Extract the (X, Y) coordinate from the center of the cell holding the provided text.  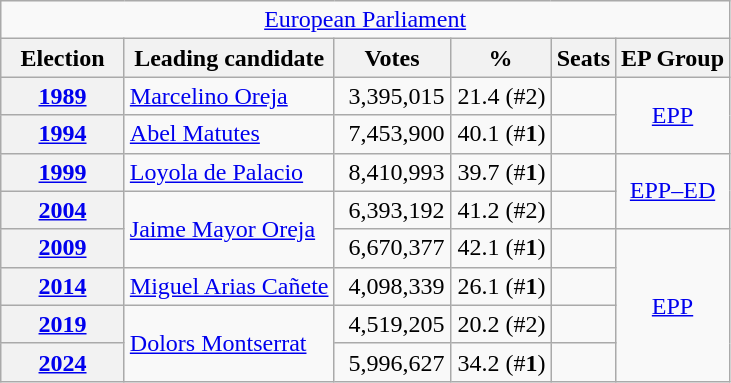
2014 (63, 286)
2019 (63, 324)
8,410,993 (392, 172)
4,519,205 (392, 324)
Jaime Mayor Oreja (229, 229)
Dolors Montserrat (229, 343)
7,453,900 (392, 134)
% (500, 58)
20.2 (#2) (500, 324)
3,395,015 (392, 96)
Seats (583, 58)
2024 (63, 362)
Miguel Arias Cañete (229, 286)
Abel Matutes (229, 134)
Marcelino Oreja (229, 96)
1999 (63, 172)
42.1 (#1) (500, 248)
40.1 (#1) (500, 134)
1989 (63, 96)
European Parliament (366, 20)
41.2 (#2) (500, 210)
2009 (63, 248)
EPP–ED (673, 191)
5,996,627 (392, 362)
Election (63, 58)
Votes (392, 58)
26.1 (#1) (500, 286)
4,098,339 (392, 286)
6,670,377 (392, 248)
21.4 (#2) (500, 96)
1994 (63, 134)
39.7 (#1) (500, 172)
Loyola de Palacio (229, 172)
Leading candidate (229, 58)
EP Group (673, 58)
2004 (63, 210)
34.2 (#1) (500, 362)
6,393,192 (392, 210)
